Search for the cell housing the specified text and yield its [X, Y] center coordinate. 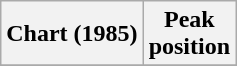
Peakposition [189, 34]
Chart (1985) [72, 34]
